Locate the cell with the specified text and output its (x, y) center coordinate. 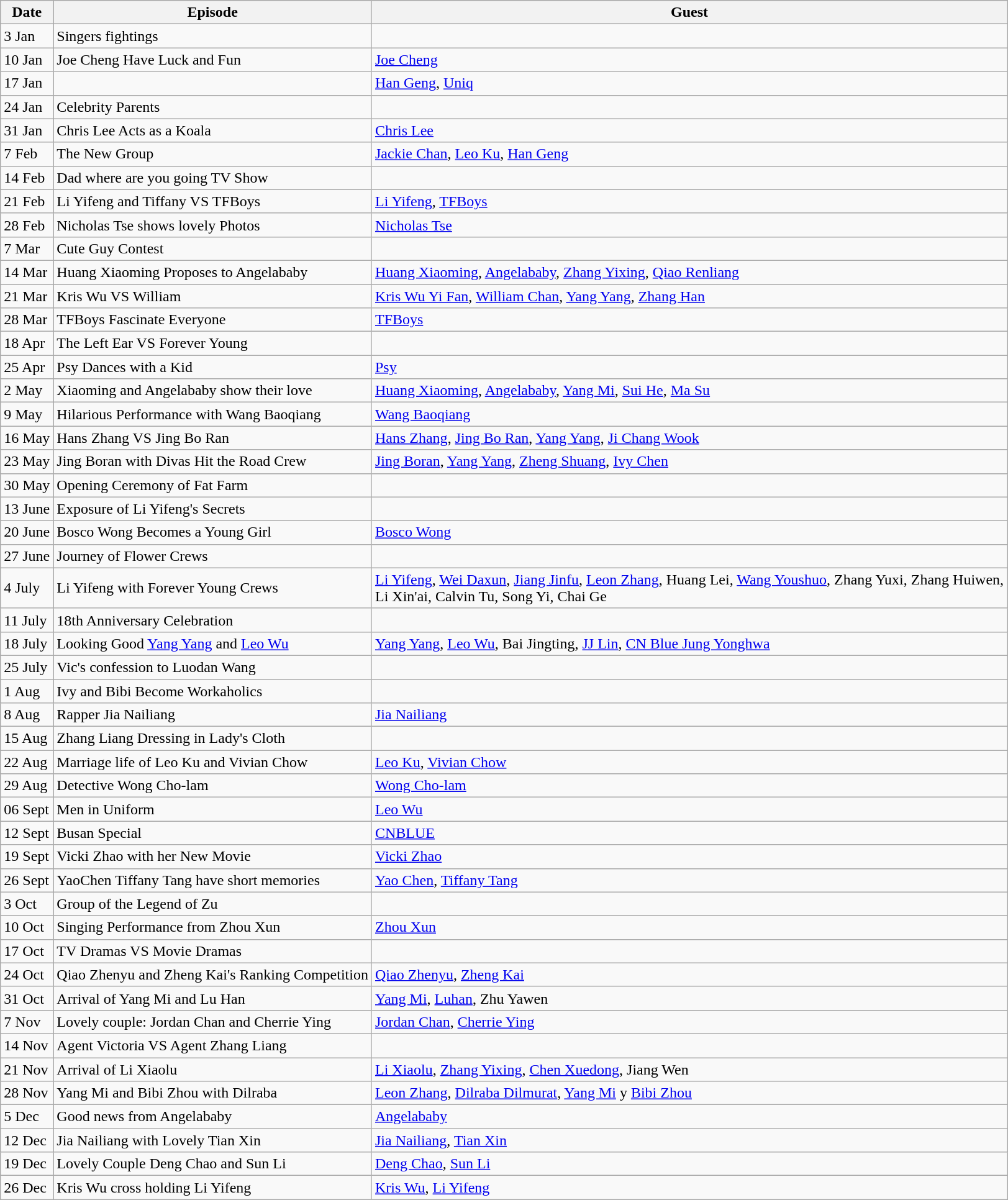
Arrival of Li Xiaolu (212, 1069)
Journey of Flower Crews (212, 556)
Good news from Angelababy (212, 1117)
Psy Dances with a Kid (212, 367)
14 Feb (27, 178)
TFBoys Fascinate Everyone (212, 320)
Jing Boran with Divas Hit the Road Crew (212, 461)
Joe Cheng (689, 60)
Date (27, 12)
20 June (27, 532)
Yao Chen, Tiffany Tang (689, 880)
Hilarious Performance with Wang Baoqiang (212, 414)
Leon Zhang, Dilraba Dilmurat, Yang Mi y Bibi Zhou (689, 1093)
Ivy and Bibi Become Workaholics (212, 691)
17 Jan (27, 83)
06 Sept (27, 809)
Wang Baoqiang (689, 414)
Busan Special (212, 833)
Detective Wong Cho-lam (212, 786)
Bosco Wong Becomes a Young Girl (212, 532)
Zhang Liang Dressing in Lady's Cloth (212, 739)
Li Yifeng, TFBoys (689, 201)
Huang Xiaoming, Angelababy, Yang Mi, Sui He, Ma Su (689, 391)
Lovely Couple Deng Chao and Sun Li (212, 1164)
Singing Performance from Zhou Xun (212, 927)
14 Nov (27, 1045)
25 July (27, 667)
21 Feb (27, 201)
26 Dec (27, 1188)
Vic's confession to Luodan Wang (212, 667)
3 Jan (27, 36)
Cute Guy Contest (212, 248)
13 June (27, 509)
9 May (27, 414)
Angelababy (689, 1117)
Kris Wu Yi Fan, William Chan, Yang Yang, Zhang Han (689, 296)
Guest (689, 12)
31 Jan (27, 130)
Li Xiaolu, Zhang Yixing, Chen Xuedong, Jiang Wen (689, 1069)
22 Aug (27, 762)
7 Feb (27, 154)
Zhou Xun (689, 927)
28 Feb (27, 225)
26 Sept (27, 880)
Celebrity Parents (212, 107)
TFBoys (689, 320)
27 June (27, 556)
10 Oct (27, 927)
Hans Zhang VS Jing Bo Ran (212, 438)
Dad where are you going TV Show (212, 178)
7 Mar (27, 248)
10 Jan (27, 60)
The New Group (212, 154)
Qiao Zhenyu and Zheng Kai's Ranking Competition (212, 975)
Kris Wu, Li Yifeng (689, 1188)
Arrival of Yang Mi and Lu Han (212, 998)
23 May (27, 461)
Vicki Zhao (689, 857)
Yang Mi, Luhan, Zhu Yawen (689, 998)
Huang Xiaoming Proposes to Angelababy (212, 272)
18th Anniversary Celebration (212, 620)
28 Mar (27, 320)
Men in Uniform (212, 809)
31 Oct (27, 998)
25 Apr (27, 367)
Chris Lee (689, 130)
11 July (27, 620)
Group of the Legend of Zu (212, 904)
Chris Lee Acts as a Koala (212, 130)
21 Mar (27, 296)
Jia Nailiang with Lovely Tian Xin (212, 1140)
24 Oct (27, 975)
CNBLUE (689, 833)
The Left Ear VS Forever Young (212, 343)
Li Yifeng with Forever Young Crews (212, 588)
18 Apr (27, 343)
Han Geng, Uniq (689, 83)
Hans Zhang, Jing Bo Ran, Yang Yang, Ji Chang Wook (689, 438)
TV Dramas VS Movie Dramas (212, 951)
15 Aug (27, 739)
Exposure of Li Yifeng's Secrets (212, 509)
17 Oct (27, 951)
Li Yifeng, Wei Daxun, Jiang Jinfu, Leon Zhang, Huang Lei, Wang Youshuo, Zhang Yuxi, Zhang Huiwen,Li Xin'ai, Calvin Tu, Song Yi, Chai Ge (689, 588)
Wong Cho-lam (689, 786)
Xiaoming and Angelababy show their love (212, 391)
4 July (27, 588)
Singers fightings (212, 36)
Leo Wu (689, 809)
Li Yifeng and Tiffany VS TFBoys (212, 201)
Vicki Zhao with her New Movie (212, 857)
16 May (27, 438)
Looking Good Yang Yang and Leo Wu (212, 643)
Episode (212, 12)
Nicholas Tse shows lovely Photos (212, 225)
Yang Yang, Leo Wu, Bai Jingting, JJ Lin, CN Blue Jung Yonghwa (689, 643)
Kris Wu VS William (212, 296)
18 July (27, 643)
Jia Nailiang, Tian Xin (689, 1140)
30 May (27, 485)
19 Sept (27, 857)
12 Dec (27, 1140)
Marriage life of Leo Ku and Vivian Chow (212, 762)
Qiao Zhenyu, Zheng Kai (689, 975)
Kris Wu cross holding Li Yifeng (212, 1188)
3 Oct (27, 904)
29 Aug (27, 786)
19 Dec (27, 1164)
8 Aug (27, 715)
5 Dec (27, 1117)
Jackie Chan, Leo Ku, Han Geng (689, 154)
YaoChen Tiffany Tang have short memories (212, 880)
Yang Mi and Bibi Zhou with Dilraba (212, 1093)
Agent Victoria VS Agent Zhang Liang (212, 1045)
Jia Nailiang (689, 715)
2 May (27, 391)
14 Mar (27, 272)
Rapper Jia Nailiang (212, 715)
1 Aug (27, 691)
28 Nov (27, 1093)
Leo Ku, Vivian Chow (689, 762)
Joe Cheng Have Luck and Fun (212, 60)
Jordan Chan, Cherrie Ying (689, 1022)
Psy (689, 367)
Huang Xiaoming, Angelababy, Zhang Yixing, Qiao Renliang (689, 272)
Nicholas Tse (689, 225)
Opening Ceremony of Fat Farm (212, 485)
Bosco Wong (689, 532)
7 Nov (27, 1022)
Jing Boran, Yang Yang, Zheng Shuang, Ivy Chen (689, 461)
24 Jan (27, 107)
Lovely couple: Jordan Chan and Cherrie Ying (212, 1022)
Deng Chao, Sun Li (689, 1164)
21 Nov (27, 1069)
12 Sept (27, 833)
